Scan for the cell matching the given text and deliver its (x, y) coordinate at center. 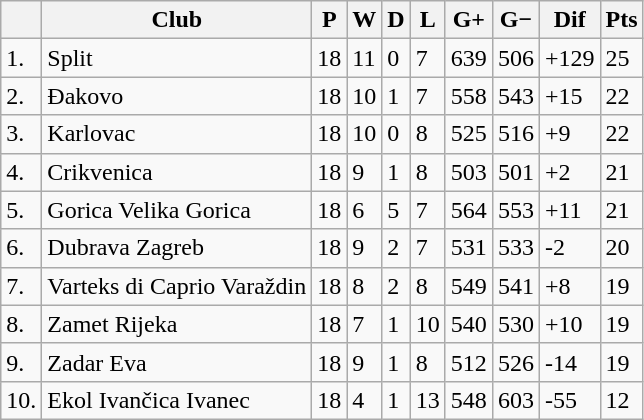
7. (22, 286)
533 (516, 248)
5 (396, 210)
Varteks di Caprio Varaždin (177, 286)
543 (516, 96)
548 (468, 400)
-55 (570, 400)
531 (468, 248)
G− (516, 20)
4 (364, 400)
Split (177, 58)
553 (516, 210)
506 (516, 58)
+2 (570, 172)
Pts (622, 20)
6 (364, 210)
503 (468, 172)
10. (22, 400)
Dubrava Zagreb (177, 248)
Crikvenica (177, 172)
G+ (468, 20)
13 (428, 400)
1. (22, 58)
+15 (570, 96)
526 (516, 362)
540 (468, 324)
Đakovo (177, 96)
Club (177, 20)
Dif (570, 20)
501 (516, 172)
+9 (570, 134)
L (428, 20)
Karlovac (177, 134)
-14 (570, 362)
P (330, 20)
Ekol Ivančica Ivanec (177, 400)
8. (22, 324)
6. (22, 248)
25 (622, 58)
-2 (570, 248)
12 (622, 400)
Zamet Rijeka (177, 324)
512 (468, 362)
Zadar Eva (177, 362)
11 (364, 58)
D (396, 20)
603 (516, 400)
+10 (570, 324)
549 (468, 286)
Gorica Velika Gorica (177, 210)
W (364, 20)
525 (468, 134)
4. (22, 172)
516 (516, 134)
530 (516, 324)
+8 (570, 286)
20 (622, 248)
+11 (570, 210)
+129 (570, 58)
541 (516, 286)
558 (468, 96)
5. (22, 210)
2. (22, 96)
9. (22, 362)
3. (22, 134)
639 (468, 58)
564 (468, 210)
